For the text-containing cell, return its midpoint in [x, y] coordinate format. 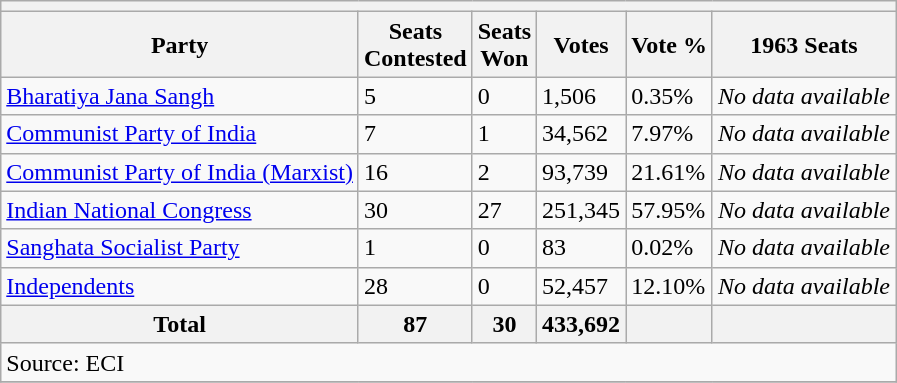
Vote % [670, 44]
7 [415, 134]
0.35% [670, 96]
Indian National Congress [180, 210]
2 [504, 172]
Communist Party of India [180, 134]
0.02% [670, 248]
21.61% [670, 172]
52,457 [582, 286]
Source: ECI [448, 362]
Sanghata Socialist Party [180, 248]
Votes [582, 44]
28 [415, 286]
1,506 [582, 96]
57.95% [670, 210]
SeatsWon [504, 44]
5 [415, 96]
SeatsContested [415, 44]
93,739 [582, 172]
34,562 [582, 134]
83 [582, 248]
Communist Party of India (Marxist) [180, 172]
Bharatiya Jana Sangh [180, 96]
Party [180, 44]
Independents [180, 286]
87 [415, 324]
1963 Seats [804, 44]
12.10% [670, 286]
251,345 [582, 210]
27 [504, 210]
7.97% [670, 134]
16 [415, 172]
Total [180, 324]
433,692 [582, 324]
